Find where the given text appears and provide that cell's center as [X, Y] coordinate. 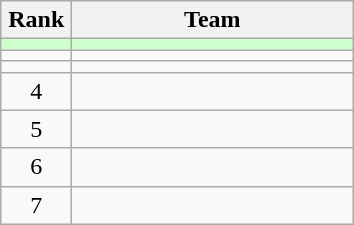
Team [212, 20]
6 [36, 167]
Rank [36, 20]
7 [36, 205]
4 [36, 91]
5 [36, 129]
